Capture the cell that displays the provided text and extract its (X, Y) central coordinate. 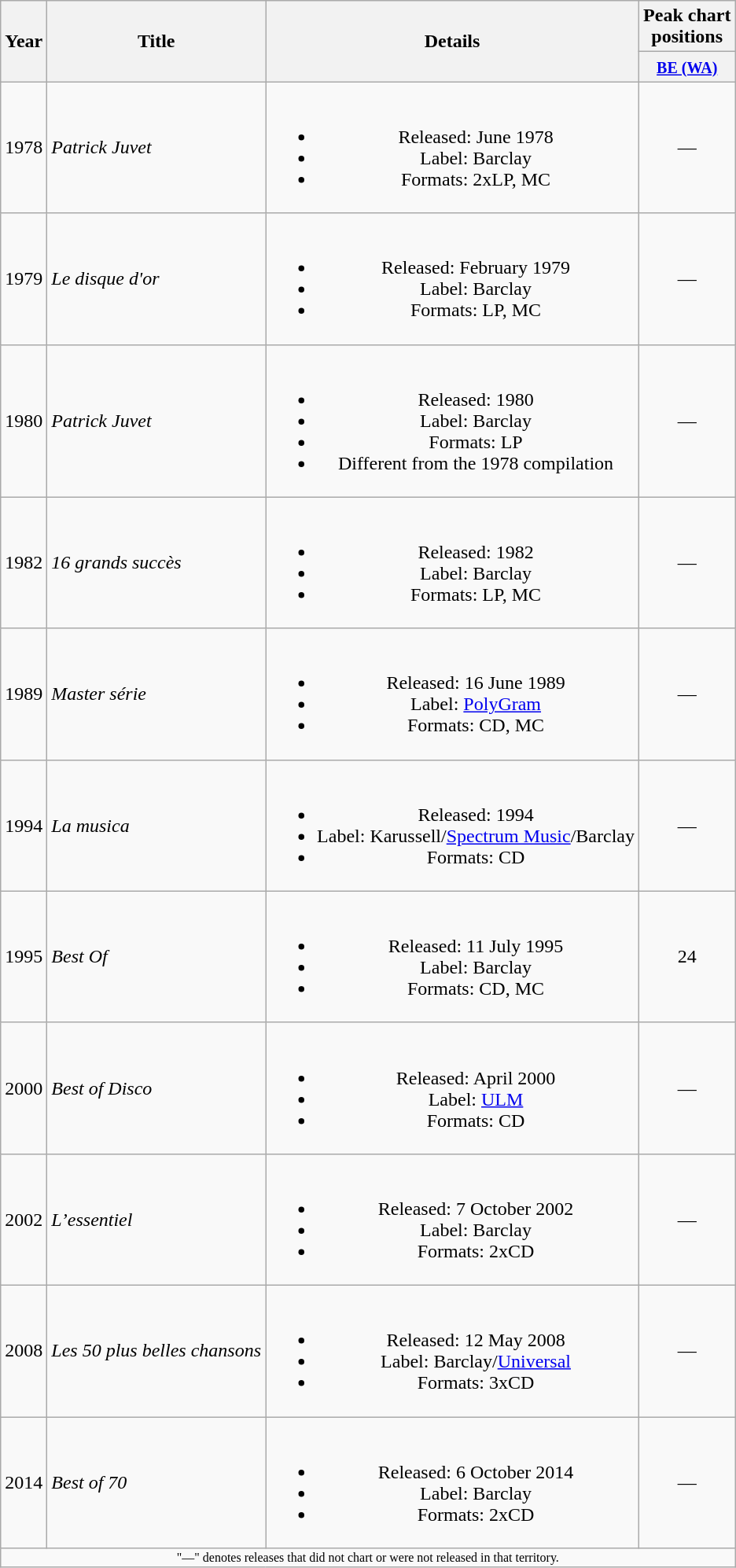
Peak chartpositions (687, 27)
Released: April 2000Label: ULMFormats: CD (453, 1088)
1980 (24, 421)
Master série (156, 694)
1989 (24, 694)
Released: 1982Label: BarclayFormats: LP, MC (453, 563)
Released: 6 October 2014Label: BarclayFormats: 2xCD (453, 1483)
Best Of (156, 956)
2008 (24, 1351)
Released: 7 October 2002Label: BarclayFormats: 2xCD (453, 1219)
Released: 11 July 1995Label: BarclayFormats: CD, MC (453, 956)
Released: February 1979Label: BarclayFormats: LP, MC (453, 278)
La musica (156, 826)
L’essentiel (156, 1219)
24 (687, 956)
1995 (24, 956)
"—" denotes releases that did not chart or were not released in that territory. (368, 1558)
Best of Disco (156, 1088)
Details (453, 41)
Released: 12 May 2008Label: Barclay/UniversalFormats: 3xCD (453, 1351)
Les 50 plus belles chansons (156, 1351)
1982 (24, 563)
Released: 16 June 1989Label: PolyGramFormats: CD, MC (453, 694)
Best of 70 (156, 1483)
1979 (24, 278)
2002 (24, 1219)
2000 (24, 1088)
Released: 1980Label: BarclayFormats: LPDifferent from the 1978 compilation (453, 421)
BE (WA) (687, 67)
Released: June 1978Label: BarclayFormats: 2xLP, MC (453, 148)
Le disque d'or (156, 278)
1978 (24, 148)
1994 (24, 826)
Year (24, 41)
16 grands succès (156, 563)
Released: 1994Label: Karussell/Spectrum Music/BarclayFormats: CD (453, 826)
2014 (24, 1483)
Title (156, 41)
